For the text-containing cell, return its midpoint in [X, Y] coordinate format. 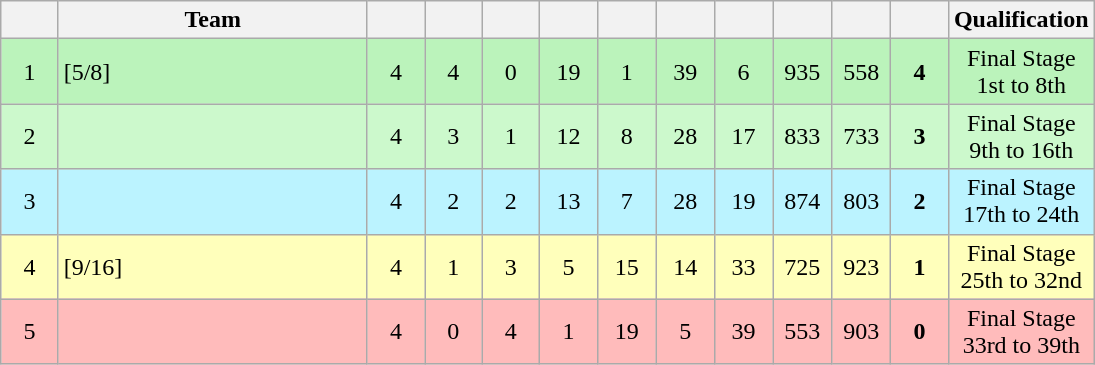
Final Stage 9th to 16th [1021, 136]
17 [743, 136]
[5/8] [212, 72]
923 [862, 266]
6 [743, 72]
15 [627, 266]
13 [568, 202]
Final Stage 17th to 24th [1021, 202]
33 [743, 266]
553 [802, 332]
935 [802, 72]
903 [862, 332]
874 [802, 202]
Final Stage 33rd to 39th [1021, 332]
725 [802, 266]
733 [862, 136]
[9/16] [212, 266]
14 [685, 266]
803 [862, 202]
Qualification [1021, 20]
Final Stage 25th to 32nd [1021, 266]
833 [802, 136]
8 [627, 136]
7 [627, 202]
Final Stage 1st to 8th [1021, 72]
Team [212, 20]
558 [862, 72]
12 [568, 136]
